Scan for the cell matching the given text and deliver its [X, Y] coordinate at center. 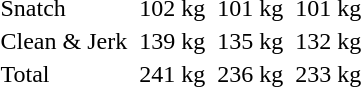
135 kg [250, 41]
139 kg [172, 41]
